Pinpoint the cell where the given text exists, returning its [X, Y] midpoint coordinate. 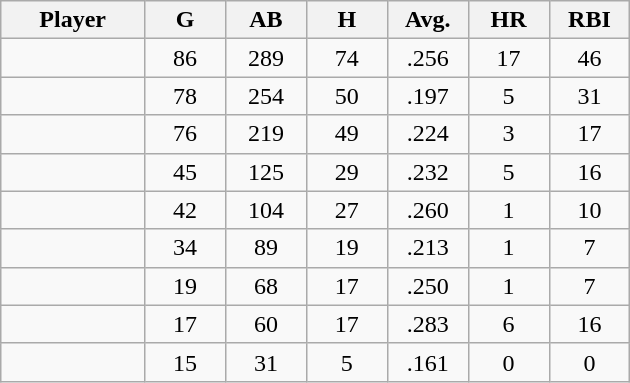
.250 [428, 286]
60 [266, 324]
.224 [428, 134]
H [346, 20]
50 [346, 96]
.232 [428, 172]
289 [266, 58]
219 [266, 134]
Avg. [428, 20]
3 [508, 134]
104 [266, 210]
76 [186, 134]
74 [346, 58]
.256 [428, 58]
86 [186, 58]
.213 [428, 248]
.283 [428, 324]
46 [590, 58]
.161 [428, 362]
68 [266, 286]
G [186, 20]
29 [346, 172]
27 [346, 210]
78 [186, 96]
6 [508, 324]
.260 [428, 210]
Player [73, 20]
45 [186, 172]
RBI [590, 20]
125 [266, 172]
10 [590, 210]
15 [186, 362]
49 [346, 134]
34 [186, 248]
AB [266, 20]
HR [508, 20]
42 [186, 210]
.197 [428, 96]
254 [266, 96]
89 [266, 248]
